Search for the cell housing the specified text and yield its [x, y] center coordinate. 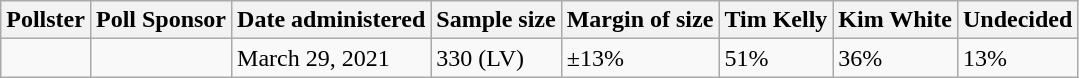
March 29, 2021 [332, 58]
Kim White [896, 20]
36% [896, 58]
Undecided [1017, 20]
Sample size [496, 20]
Poll Sponsor [160, 20]
Pollster [46, 20]
±13% [640, 58]
51% [776, 58]
Tim Kelly [776, 20]
330 (LV) [496, 58]
Date administered [332, 20]
Margin of size [640, 20]
13% [1017, 58]
